Return the (X, Y) coordinate for the center point of the cell that contains the specified text.  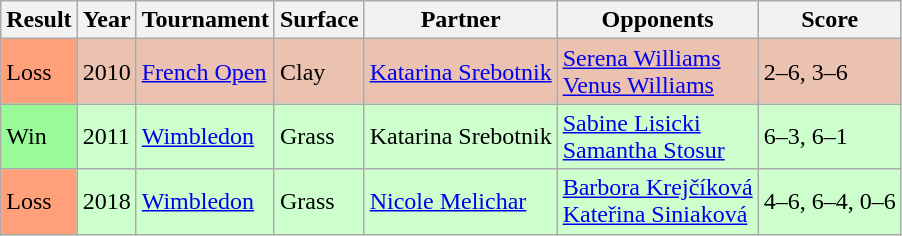
Tournament (205, 20)
2–6, 3–6 (830, 72)
2018 (106, 202)
Opponents (658, 20)
Partner (460, 20)
Result (39, 20)
2011 (106, 136)
Win (39, 136)
Score (830, 20)
4–6, 6–4, 0–6 (830, 202)
2010 (106, 72)
Year (106, 20)
6–3, 6–1 (830, 136)
Serena Williams Venus Williams (658, 72)
Clay (319, 72)
Sabine Lisicki Samantha Stosur (658, 136)
French Open (205, 72)
Nicole Melichar (460, 202)
Surface (319, 20)
Barbora Krejčíková Kateřina Siniaková (658, 202)
